Determine the [X, Y] coordinate at the center of the cell enclosing the given text.  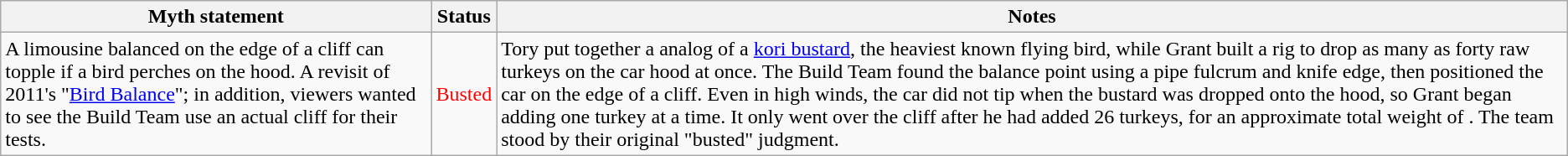
Myth statement [216, 17]
Status [464, 17]
Notes [1032, 17]
Busted [464, 94]
